Locate the cell with the specified text and output its [x, y] center coordinate. 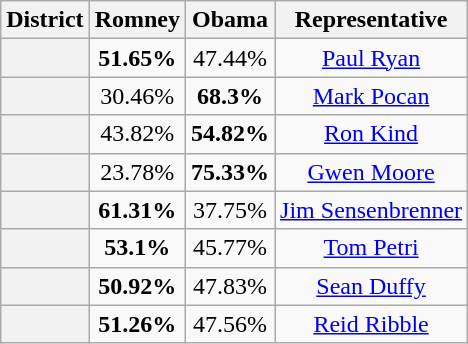
Romney [137, 20]
Tom Petri [372, 248]
50.92% [137, 286]
District [45, 20]
68.3% [230, 96]
Obama [230, 20]
75.33% [230, 172]
Paul Ryan [372, 58]
47.83% [230, 286]
Representative [372, 20]
30.46% [137, 96]
47.56% [230, 324]
61.31% [137, 210]
43.82% [137, 134]
51.65% [137, 58]
Sean Duffy [372, 286]
47.44% [230, 58]
23.78% [137, 172]
45.77% [230, 248]
Jim Sensenbrenner [372, 210]
37.75% [230, 210]
Ron Kind [372, 134]
Gwen Moore [372, 172]
Reid Ribble [372, 324]
53.1% [137, 248]
54.82% [230, 134]
51.26% [137, 324]
Mark Pocan [372, 96]
